Output the (X, Y) coordinate of the center of the cell containing the given text.  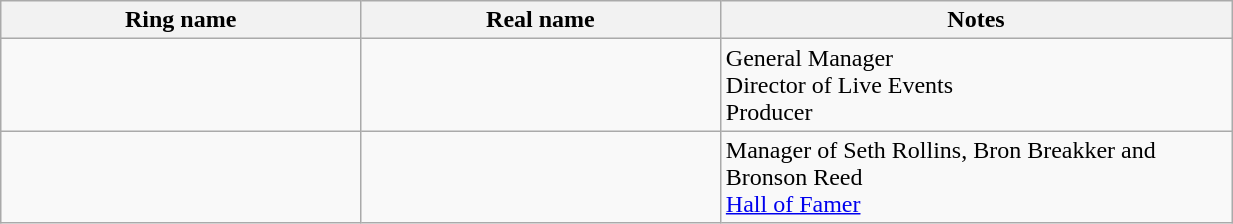
General ManagerDirector of Live EventsProducer (976, 85)
Ring name (181, 20)
Notes (976, 20)
Manager of Seth Rollins, Bron Breakker and Bronson ReedHall of Famer (976, 177)
Real name (541, 20)
